Extract the [x, y] coordinate from the center of the cell holding the provided text.  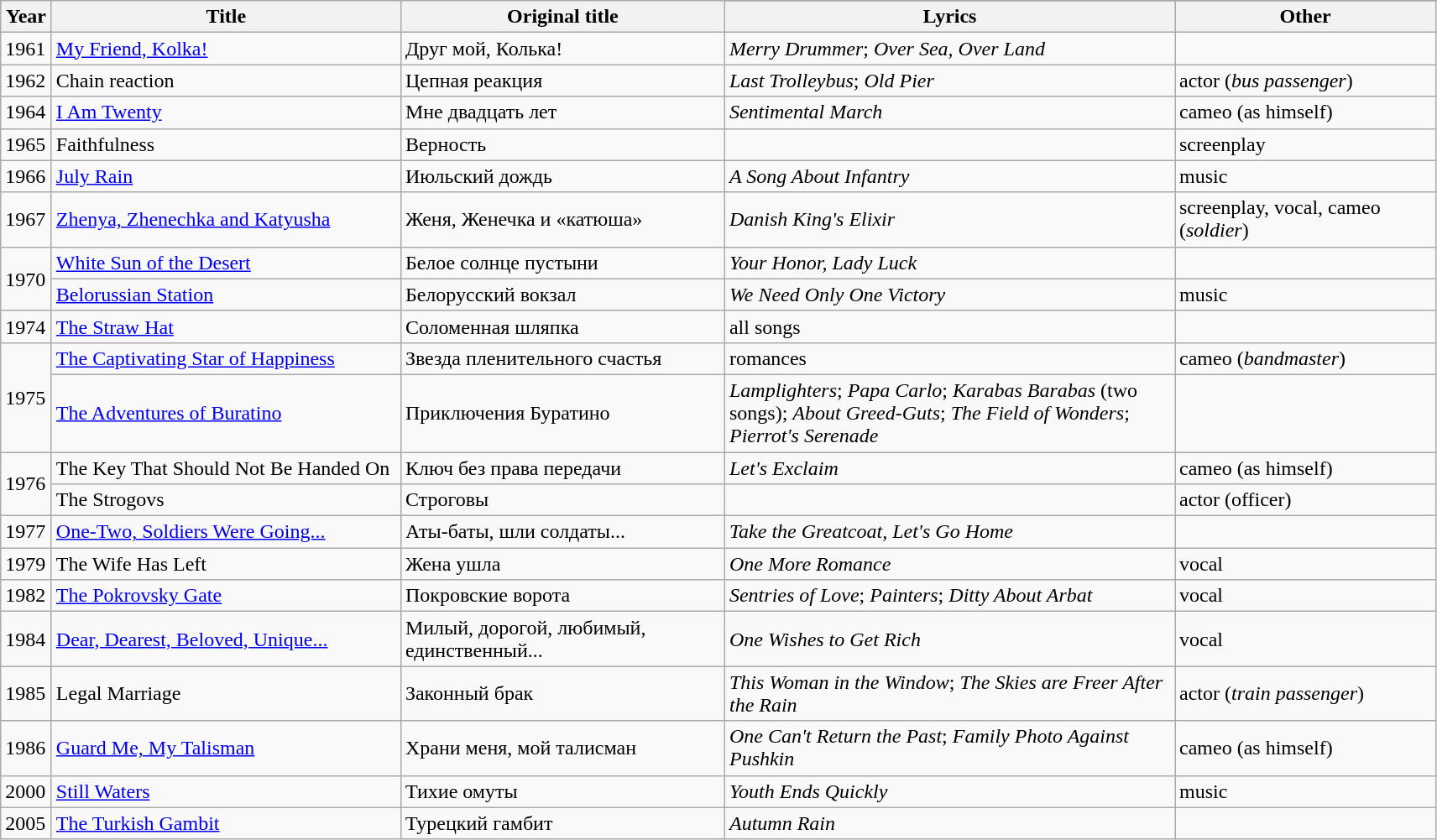
The Wife Has Left [226, 564]
Title [226, 17]
Youth Ends Quickly [949, 791]
We Need Only One Victory [949, 295]
Турецкий гамбит [562, 823]
One Can't Return the Past; Family Photo Against Pushkin [949, 749]
romances [949, 358]
1961 [27, 49]
Тихие омуты [562, 791]
The Captivating Star of Happiness [226, 358]
The Straw Hat [226, 326]
Year [27, 17]
Друг мой, Колька! [562, 49]
One More Romance [949, 564]
The Pokrovsky Gate [226, 596]
1979 [27, 564]
cameo (bandmaster) [1306, 358]
Sentries of Love; Painters; Ditty About Arbat [949, 596]
Законный брак [562, 693]
I Am Twenty [226, 112]
A Song About Infantry [949, 176]
Other [1306, 17]
Belorussian Station [226, 295]
Lamplighters; Papa Carlo; Karabas Barabas (two songs); About Greed-Guts; The Field of Wonders; Pierrot's Serenade [949, 413]
1970 [27, 279]
One-Two, Soldiers Were Going... [226, 532]
1962 [27, 81]
1985 [27, 693]
1967 [27, 220]
1977 [27, 532]
Faithfulness [226, 144]
July Rain [226, 176]
One Wishes to Get Rich [949, 639]
Покровские ворота [562, 596]
1986 [27, 749]
White Sun of the Desert [226, 263]
Верность [562, 144]
Zhenya, Zhenechka and Katyusha [226, 220]
1966 [27, 176]
Merry Drummer; Over Sea, Over Land [949, 49]
The Strogovs [226, 500]
Danish King's Elixir [949, 220]
1965 [27, 144]
Аты-баты, шли солдаты... [562, 532]
1984 [27, 639]
Let's Exclaim [949, 467]
Белое солнце пустыни [562, 263]
Chain reaction [226, 81]
screenplay [1306, 144]
This Woman in the Window; The Skies are Freer After the Rain [949, 693]
Still Waters [226, 791]
actor (bus passenger) [1306, 81]
2005 [27, 823]
Sentimental March [949, 112]
Храни меня, мой талисман [562, 749]
Guard Me, My Talisman [226, 749]
Ключ без права передачи [562, 467]
The Adventures of Buratino [226, 413]
Your Honor, Lady Luck [949, 263]
screenplay, vocal, cameo (soldier) [1306, 220]
Женя, Женечка и «катюша» [562, 220]
Июльский дождь [562, 176]
actor (officer) [1306, 500]
Original title [562, 17]
The Turkish Gambit [226, 823]
Жена ушла [562, 564]
Autumn Rain [949, 823]
Соломенная шляпка [562, 326]
The Key That Should Not Be Handed On [226, 467]
Last Trolleybus; Old Pier [949, 81]
1975 [27, 397]
Приключения Буратино [562, 413]
Милый, дорогой, любимый, единственный... [562, 639]
Звезда пленительного счастья [562, 358]
Dear, Dearest, Beloved, Unique... [226, 639]
all songs [949, 326]
2000 [27, 791]
1976 [27, 483]
Take the Greatcoat, Let's Go Home [949, 532]
1974 [27, 326]
Строговы [562, 500]
Белорусский вокзал [562, 295]
actor (train passenger) [1306, 693]
1964 [27, 112]
Цепная реакция [562, 81]
Legal Marriage [226, 693]
My Friend, Kolka! [226, 49]
1982 [27, 596]
Lyrics [949, 17]
Мне двадцать лет [562, 112]
